Return [x, y] of the center of cell containing provided text 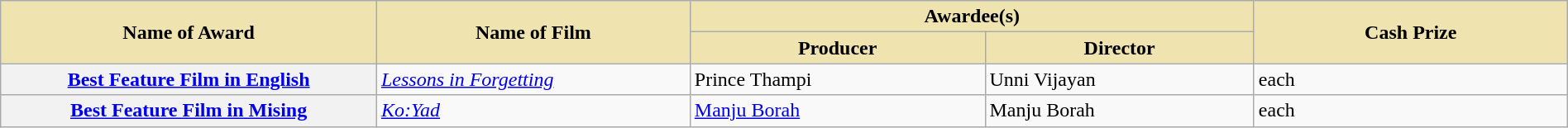
Name of Award [189, 32]
Unni Vijayan [1120, 79]
Ko:Yad [533, 111]
Name of Film [533, 32]
Awardee(s) [972, 17]
Cash Prize [1411, 32]
Director [1120, 48]
Best Feature Film in Mising [189, 111]
Lessons in Forgetting [533, 79]
Prince Thampi [837, 79]
Best Feature Film in English [189, 79]
Producer [837, 48]
